Find where the given text appears and provide that cell's center as (X, Y) coordinate. 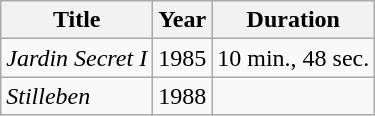
1988 (182, 96)
Duration (294, 20)
1985 (182, 58)
Title (77, 20)
Jardin Secret I (77, 58)
Year (182, 20)
10 min., 48 sec. (294, 58)
Stilleben (77, 96)
